Find where the given text appears and provide that cell's center as [x, y] coordinate. 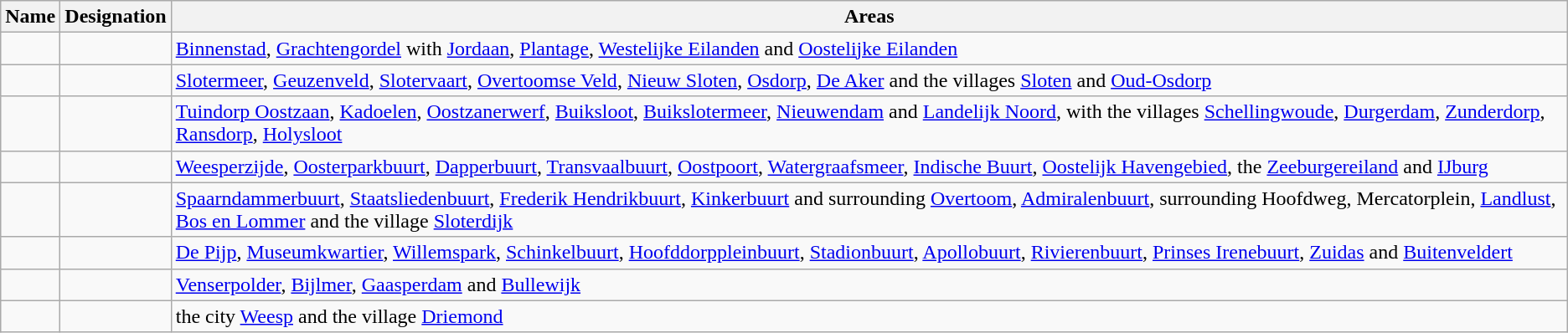
Slotermeer, Geuzenveld, Slotervaart, Overtoomse Veld, Nieuw Sloten, Osdorp, De Aker and the villages Sloten and Oud-Osdorp [869, 80]
Venserpolder, Bijlmer, Gaasperdam and Bullewijk [869, 284]
Binnenstad, Grachtengordel with Jordaan, Plantage, Westelijke Eilanden and Oostelijke Eilanden [869, 49]
Name [30, 17]
the city Weesp and the village Driemond [869, 316]
Areas [869, 17]
Designation [116, 17]
